Output the [X, Y] coordinate of the center of the cell containing the given text.  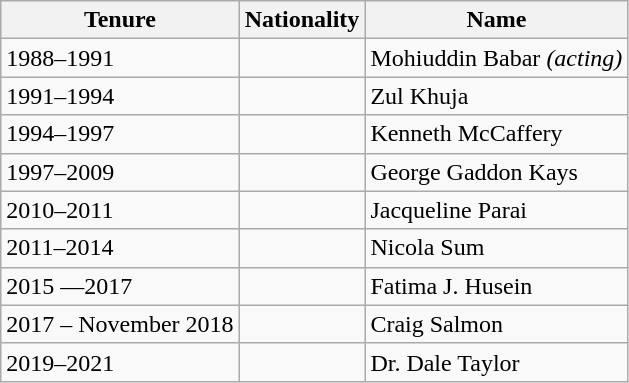
Mohiuddin Babar (acting) [496, 58]
2019–2021 [120, 362]
2011–2014 [120, 248]
Craig Salmon [496, 324]
Nationality [302, 20]
Dr. Dale Taylor [496, 362]
Kenneth McCaffery [496, 134]
George Gaddon Kays [496, 172]
Tenure [120, 20]
1988–1991 [120, 58]
1991–1994 [120, 96]
2015 —2017 [120, 286]
Zul Khuja [496, 96]
Nicola Sum [496, 248]
Name [496, 20]
1994–1997 [120, 134]
2017 – November 2018 [120, 324]
1997–2009 [120, 172]
Jacqueline Parai [496, 210]
2010–2011 [120, 210]
Fatima J. Husein [496, 286]
